Locate the cell with the specified text and output its [X, Y] center coordinate. 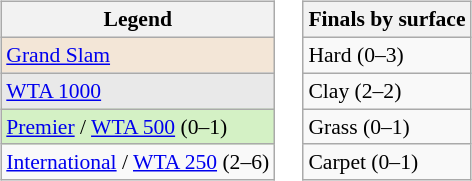
Clay (2–2) [386, 91]
Grass (0–1) [386, 127]
Grand Slam [138, 55]
WTA 1000 [138, 91]
International / WTA 250 (2–6) [138, 162]
Finals by surface [386, 20]
Carpet (0–1) [386, 162]
Legend [138, 20]
Premier / WTA 500 (0–1) [138, 127]
Hard (0–3) [386, 55]
